Pinpoint the cell where the given text exists, returning its (X, Y) midpoint coordinate. 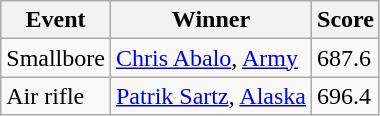
Event (56, 20)
Smallbore (56, 58)
687.6 (346, 58)
Air rifle (56, 96)
Score (346, 20)
Winner (210, 20)
Chris Abalo, Army (210, 58)
Patrik Sartz, Alaska (210, 96)
696.4 (346, 96)
